Extract the (x, y) coordinate from the center of the cell holding the provided text.  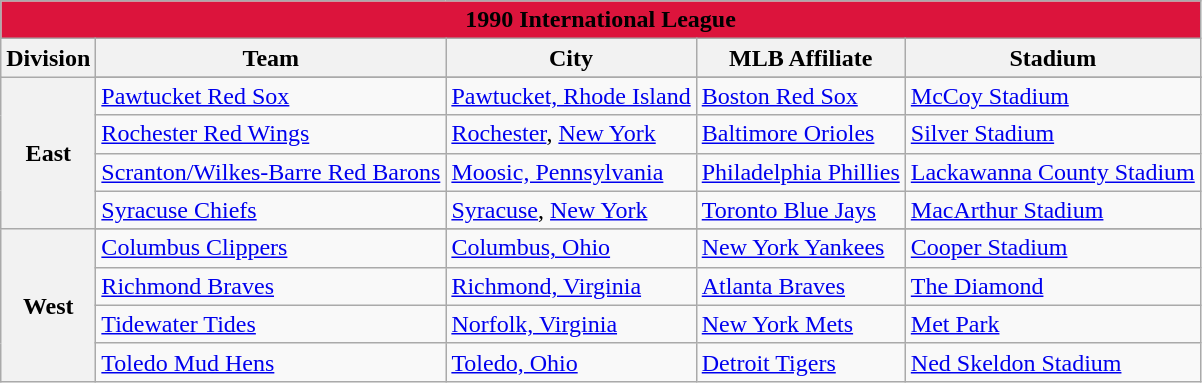
West (48, 305)
Cooper Stadium (1052, 248)
Met Park (1052, 324)
Stadium (1052, 58)
Lackawanna County Stadium (1052, 172)
Detroit Tigers (800, 362)
Rochester, New York (571, 134)
City (571, 58)
Ned Skeldon Stadium (1052, 362)
Columbus Clippers (271, 248)
Syracuse, New York (571, 210)
Boston Red Sox (800, 96)
MLB Affiliate (800, 58)
Richmond Braves (271, 286)
Toledo Mud Hens (271, 362)
The Diamond (1052, 286)
Baltimore Orioles (800, 134)
Philadelphia Phillies (800, 172)
Columbus, Ohio (571, 248)
Richmond, Virginia (571, 286)
Syracuse Chiefs (271, 210)
McCoy Stadium (1052, 96)
Scranton/Wilkes-Barre Red Barons (271, 172)
Pawtucket, Rhode Island (571, 96)
Pawtucket Red Sox (271, 96)
Rochester Red Wings (271, 134)
East (48, 153)
MacArthur Stadium (1052, 210)
Norfolk, Virginia (571, 324)
Team (271, 58)
Moosic, Pennsylvania (571, 172)
Toledo, Ohio (571, 362)
Atlanta Braves (800, 286)
Division (48, 58)
New York Yankees (800, 248)
Silver Stadium (1052, 134)
New York Mets (800, 324)
Toronto Blue Jays (800, 210)
Tidewater Tides (271, 324)
1990 International League (601, 20)
